Identify which cell holds the provided text, then report its [x, y] central coordinate. 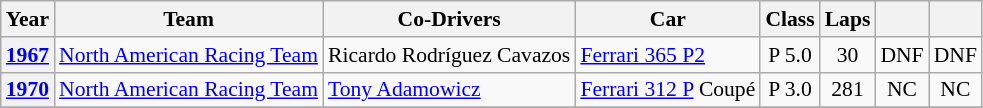
P 5.0 [790, 55]
Ferrari 312 P Coupé [668, 90]
Tony Adamowicz [449, 90]
Team [188, 19]
P 3.0 [790, 90]
Laps [848, 19]
Ferrari 365 P2 [668, 55]
281 [848, 90]
Year [28, 19]
30 [848, 55]
Co-Drivers [449, 19]
Class [790, 19]
1970 [28, 90]
Ricardo Rodríguez Cavazos [449, 55]
1967 [28, 55]
Car [668, 19]
